Identify which cell holds the provided text, then report its [X, Y] central coordinate. 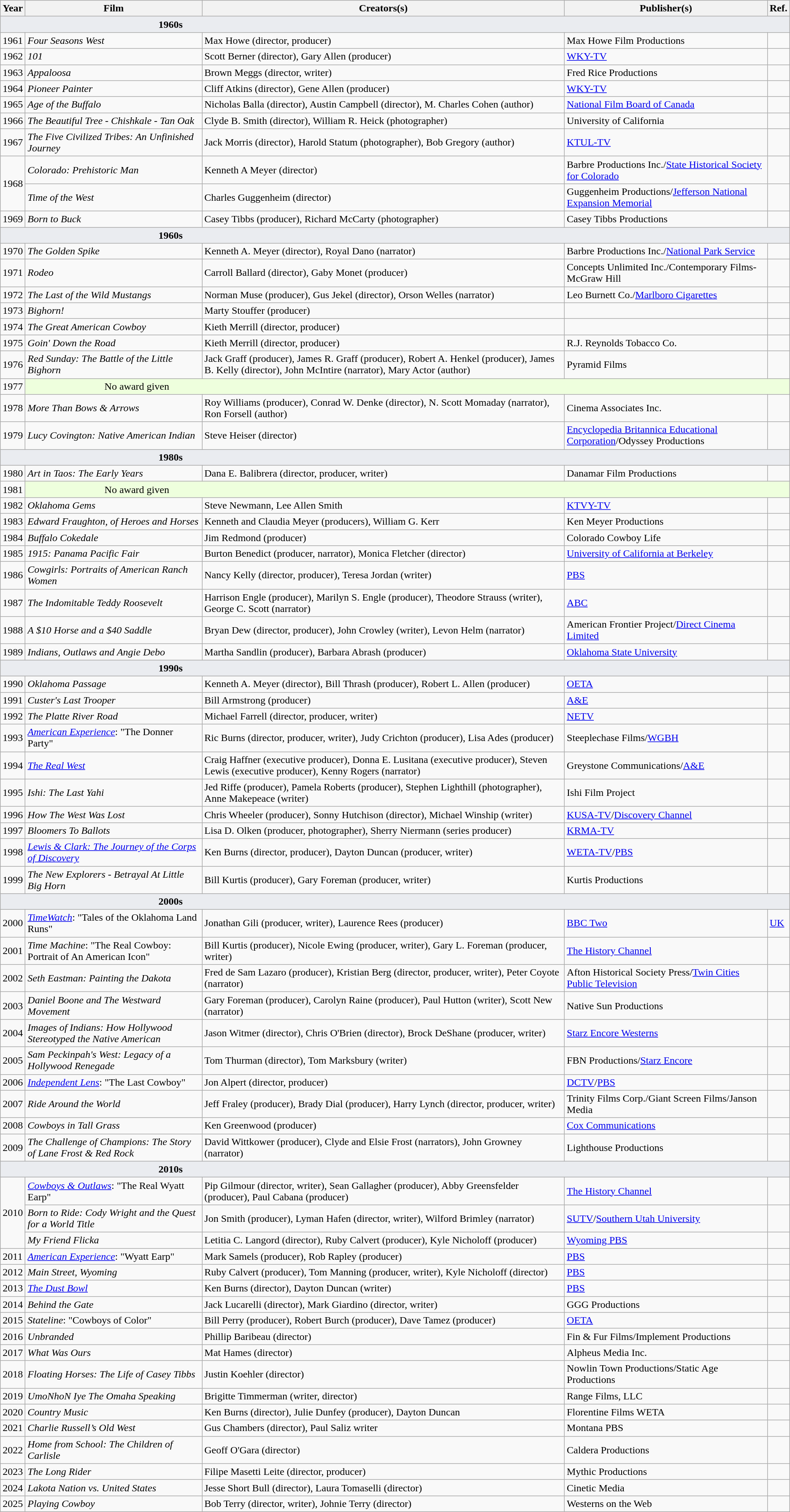
Ken Burns (director), Julie Dunfey (producer), Dayton Duncan [383, 1412]
Jon Smith (producer), Lyman Hafen (director, writer), Wilford Brimley (narrator) [383, 1218]
KTVY-TV [666, 505]
ABC [666, 603]
Independent Lens: "The Last Cowboy" [114, 1082]
2002 [13, 978]
Afton Historical Society Press/Twin Cities Public Television [666, 978]
2021 [13, 1428]
1970 [13, 251]
1978 [13, 408]
2010 [13, 1213]
Bryan Dew (director, producer), John Crowley (writer), Levon Helm (narrator) [383, 630]
Lakota Nation vs. United States [114, 1488]
Images of Indians: How Hollywood Stereotyped the Native American [114, 1033]
Pioneer Painter [114, 89]
2016 [13, 1337]
Starz Encore Westerns [666, 1033]
Greystone Communications/A&E [666, 765]
Home from School: The Children of Carlisle [114, 1450]
1915: Panama Pacific Fair [114, 554]
Born to Ride: Cody Wright and the Quest for a World Title [114, 1218]
2017 [13, 1353]
American Experience: "Wyatt Earp" [114, 1256]
Film [114, 8]
Steeplechase Films/WGBH [666, 738]
2000 [13, 924]
DCTV/PBS [666, 1082]
Dana E. Balibrera (director, producer, writer) [383, 473]
Jed Riffe (producer), Pamela Roberts (producer), Stephen Lighthill (photographer), Anne Makepeace (writer) [383, 793]
Carroll Ballard (director), Gaby Monet (producer) [383, 273]
Bill Kurtis (producer), Gary Foreman (producer, writer) [383, 880]
Lucy Covington: Native American Indian [114, 435]
1980s [395, 457]
Montana PBS [666, 1428]
1977 [13, 386]
2022 [13, 1450]
1990 [13, 684]
Danamar Film Productions [666, 473]
Ref. [778, 8]
TimeWatch: "Tales of the Oklahoma Land Runs" [114, 924]
2004 [13, 1033]
Jack Lucarelli (director), Mark Giardino (director, writer) [383, 1304]
Encyclopedia Britannica Educational Corporation/Odyssey Productions [666, 435]
1962 [13, 57]
Jack Morris (director), Harold Statum (photographer), Bob Gregory (author) [383, 143]
Ken Meyer Productions [666, 521]
Trinity Films Corp./Giant Screen Films/Janson Media [666, 1104]
American Frontier Project/Direct Cinema Limited [666, 630]
Kenneth A Meyer (director) [383, 170]
Martha Sandlin (producer), Barbara Abrash (producer) [383, 652]
Country Music [114, 1412]
1992 [13, 716]
Caldera Productions [666, 1450]
Justin Koehler (director) [383, 1374]
Bill Perry (producer), Robert Burch (producer), Dave Tamez (producer) [383, 1321]
Jesse Short Bull (director), Laura Tomaselli (director) [383, 1488]
Jon Alpert (director, producer) [383, 1082]
2024 [13, 1488]
The Five Civilized Tribes: An Unfinished Journey [114, 143]
Ride Around the World [114, 1104]
My Friend Flicka [114, 1240]
Red Sunday: The Battle of the Little Bighorn [114, 364]
2025 [13, 1504]
Mark Samels (producer), Rob Rapley (producer) [383, 1256]
2014 [13, 1304]
Ken Greenwood (producer) [383, 1126]
2018 [13, 1374]
Jeff Fraley (producer), Brady Dial (producer), Harry Lynch (director, producer, writer) [383, 1104]
SUTV/Southern Utah University [666, 1218]
The Golden Spike [114, 251]
Cliff Atkins (director), Gene Allen (producer) [383, 89]
Lewis & Clark: The Journey of the Corps of Discovery [114, 852]
FBN Productions/Starz Encore [666, 1060]
What Was Ours [114, 1353]
1966 [13, 121]
WETA-TV/PBS [666, 852]
Sam Peckinpah's West: Legacy of a Hollywood Renegade [114, 1060]
Nowlin Town Productions/Static Age Productions [666, 1374]
2023 [13, 1472]
2003 [13, 1005]
Ruby Calvert (producer), Tom Manning (producer, writer), Kyle Nicholoff (director) [383, 1272]
Bighorn! [114, 311]
Rodeo [114, 273]
Goin' Down the Road [114, 343]
Ken Burns (director, producer), Dayton Duncan (producer, writer) [383, 852]
2010s [395, 1169]
1984 [13, 538]
Indians, Outlaws and Angie Debo [114, 652]
Pip Gilmour (director, writer), Sean Gallagher (producer), Abby Greensfelder (producer), Paul Cabana (producer) [383, 1191]
The Long Rider [114, 1472]
1969 [13, 219]
The Platte River Road [114, 716]
1973 [13, 311]
More Than Bows & Arrows [114, 408]
National Film Board of Canada [666, 105]
Stateline: "Cowboys of Color" [114, 1321]
Appaloosa [114, 73]
Roy Williams (producer), Conrad W. Denke (director), N. Scott Momaday (narrator), Ron Forsell (author) [383, 408]
1980 [13, 473]
Ishi: The Last Yahi [114, 793]
1965 [13, 105]
Mythic Productions [666, 1472]
2005 [13, 1060]
A&E [666, 700]
The Great American Cowboy [114, 327]
Oklahoma Passage [114, 684]
Alpheus Media Inc. [666, 1353]
Cox Communications [666, 1126]
GGG Productions [666, 1304]
Floating Horses: The Life of Casey Tibbs [114, 1374]
American Experience: "The Donner Party" [114, 738]
KRMA-TV [666, 830]
1995 [13, 793]
Art in Taos: The Early Years [114, 473]
Chris Wheeler (producer), Sonny Hutchison (director), Michael Winship (writer) [383, 814]
Leo Burnett Co./Marlboro Cigarettes [666, 295]
Brigitte Timmerman (writer, director) [383, 1396]
2001 [13, 951]
1976 [13, 364]
Florentine Films WETA [666, 1412]
Colorado: Prehistoric Man [114, 170]
The Indomitable Teddy Roosevelt [114, 603]
Unbranded [114, 1337]
1975 [13, 343]
2007 [13, 1104]
University of California [666, 121]
1974 [13, 327]
Kenneth A. Meyer (director), Bill Thrash (producer), Robert L. Allen (producer) [383, 684]
Native Sun Productions [666, 1005]
1971 [13, 273]
Harrison Engle (producer), Marilyn S. Engle (producer), Theodore Strauss (writer), George C. Scott (narrator) [383, 603]
University of California at Berkeley [666, 554]
Westerns on the Web [666, 1504]
1967 [13, 143]
Custer's Last Trooper [114, 700]
Jason Witmer (director), Chris O'Brien (director), Brock DeShane (producer, writer) [383, 1033]
Bill Armstrong (producer) [383, 700]
Jim Redmond (producer) [383, 538]
Marty Stouffer (producer) [383, 311]
Playing Cowboy [114, 1504]
Max Howe (director, producer) [383, 40]
Brown Meggs (director, writer) [383, 73]
1993 [13, 738]
Geoff O'Gara (director) [383, 1450]
Kenneth A. Meyer (director), Royal Dano (narrator) [383, 251]
Gus Chambers (director), Paul Saliz writer [383, 1428]
Kenneth and Claudia Meyer (producers), William G. Kerr [383, 521]
1990s [395, 668]
Daniel Boone and The Westward Movement [114, 1005]
UK [778, 924]
The Challenge of Champions: The Story of Lane Frost & Red Rock [114, 1147]
2000s [395, 902]
Nancy Kelly (director, producer), Teresa Jordan (writer) [383, 575]
1985 [13, 554]
2020 [13, 1412]
Bob Terry (director, writer), Johnie Terry (director) [383, 1504]
Born to Buck [114, 219]
Four Seasons West [114, 40]
Burton Benedict (producer, narrator), Monica Fletcher (director) [383, 554]
Fred Rice Productions [666, 73]
Wyoming PBS [666, 1240]
Publisher(s) [666, 8]
Ishi Film Project [666, 793]
Cowboys in Tall Grass [114, 1126]
1964 [13, 89]
2006 [13, 1082]
The Dust Bowl [114, 1288]
Ken Burns (director), Dayton Duncan (writer) [383, 1288]
Bloomers To Ballots [114, 830]
2019 [13, 1396]
Letitia C. Langord (director), Ruby Calvert (producer), Kyle Nicholoff (producer) [383, 1240]
Cowgirls: Portraits of American Ranch Women [114, 575]
Phillip Baribeau (director) [383, 1337]
Age of the Buffalo [114, 105]
1991 [13, 700]
Michael Farrell (director, producer, writer) [383, 716]
1968 [13, 183]
1997 [13, 830]
Steve Heiser (director) [383, 435]
A $10 Horse and a $40 Saddle [114, 630]
Max Howe Film Productions [666, 40]
Cinema Associates Inc. [666, 408]
1961 [13, 40]
1989 [13, 652]
Ric Burns (director, producer, writer), Judy Crichton (producer), Lisa Ades (producer) [383, 738]
The New Explorers - Betrayal At Little Big Horn [114, 880]
The Beautiful Tree - Chishkale - Tan Oak [114, 121]
Creators(s) [383, 8]
BBC Two [666, 924]
1999 [13, 880]
Bill Kurtis (producer), Nicole Ewing (producer, writer), Gary L. Foreman (producer, writer) [383, 951]
Norman Muse (producer), Gus Jekel (director), Orson Welles (narrator) [383, 295]
Clyde B. Smith (director), William R. Heick (photographer) [383, 121]
2013 [13, 1288]
Cowboys & Outlaws: "The Real Wyatt Earp" [114, 1191]
101 [114, 57]
1979 [13, 435]
Jonathan Gili (producer, writer), Laurence Rees (producer) [383, 924]
Casey Tibbs (producer), Richard McCarty (photographer) [383, 219]
2008 [13, 1126]
Behind the Gate [114, 1304]
2011 [13, 1256]
1987 [13, 603]
How The West Was Lost [114, 814]
Time Machine: "The Real Cowboy: Portrait of An American Icon" [114, 951]
Nicholas Balla (director), Austin Campbell (director), M. Charles Cohen (author) [383, 105]
2015 [13, 1321]
1998 [13, 852]
Kurtis Productions [666, 880]
1972 [13, 295]
Guggenheim Productions/Jefferson National Expansion Memorial [666, 197]
Charlie Russell’s Old West [114, 1428]
1981 [13, 489]
Scott Berner (director), Gary Allen (producer) [383, 57]
1983 [13, 521]
Edward Fraughton, of Heroes and Horses [114, 521]
1996 [13, 814]
The Last of the Wild Mustangs [114, 295]
Barbre Productions Inc./National Park Service [666, 251]
David Wittkower (producer), Clyde and Elsie Frost (narrators), John Growney (narrator) [383, 1147]
1994 [13, 765]
UmoNhoN Iye The Omaha Speaking [114, 1396]
1963 [13, 73]
Time of the West [114, 197]
Pyramid Films [666, 364]
Gary Foreman (producer), Carolyn Raine (producer), Paul Hutton (writer), Scott New (narrator) [383, 1005]
Seth Eastman: Painting the Dakota [114, 978]
Mat Hames (director) [383, 1353]
1982 [13, 505]
Craig Haffner (executive producer), Donna E. Lusitana (executive producer), Steven Lewis (executive producer), Kenny Rogers (narrator) [383, 765]
NETV [666, 716]
1986 [13, 575]
2012 [13, 1272]
Concepts Unlimited Inc./Contemporary Films-McGraw Hill [666, 273]
Fin & Fur Films/Implement Productions [666, 1337]
Lisa D. Olken (producer, photographer), Sherry Niermann (series producer) [383, 830]
KTUL-TV [666, 143]
Lighthouse Productions [666, 1147]
Casey Tibbs Productions [666, 219]
Oklahoma State University [666, 652]
Main Street, Wyoming [114, 1272]
Range Films, LLC [666, 1396]
KUSA-TV/Discovery Channel [666, 814]
Year [13, 8]
R.J. Reynolds Tobacco Co. [666, 343]
2009 [13, 1147]
1988 [13, 630]
The Real West [114, 765]
Buffalo Cokedale [114, 538]
Cinetic Media [666, 1488]
Fred de Sam Lazaro (producer), Kristian Berg (director, producer, writer), Peter Coyote (narrator) [383, 978]
Colorado Cowboy Life [666, 538]
Filipe Masetti Leite (director, producer) [383, 1472]
Charles Guggenheim (director) [383, 197]
Steve Newmann, Lee Allen Smith [383, 505]
Barbre Productions Inc./State Historical Society for Colorado [666, 170]
Tom Thurman (director), Tom Marksbury (writer) [383, 1060]
Oklahoma Gems [114, 505]
